Locate the cell with the specified text and output its [X, Y] center coordinate. 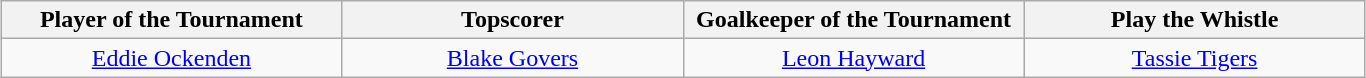
Leon Hayward [854, 58]
Blake Govers [512, 58]
Goalkeeper of the Tournament [854, 20]
Topscorer [512, 20]
Eddie Ockenden [172, 58]
Play the Whistle [1194, 20]
Player of the Tournament [172, 20]
Tassie Tigers [1194, 58]
